Capture the cell that displays the provided text and extract its [X, Y] central coordinate. 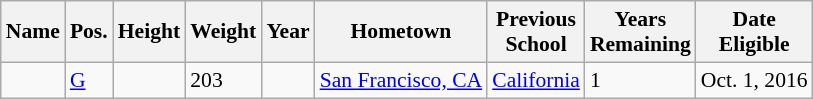
PreviousSchool [536, 32]
Name [33, 32]
Weight [223, 32]
YearsRemaining [640, 32]
Oct. 1, 2016 [754, 80]
Pos. [89, 32]
1 [640, 80]
Year [288, 32]
Height [149, 32]
G [89, 80]
California [536, 80]
203 [223, 80]
Hometown [402, 32]
San Francisco, CA [402, 80]
DateEligible [754, 32]
